Provide the (x, y) coordinate of the cell's center where the given text is located.  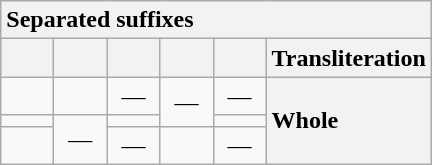
Transliteration (348, 58)
Separated suffixes (216, 20)
Whole (348, 120)
